Locate the cell with the specified text and output its [x, y] center coordinate. 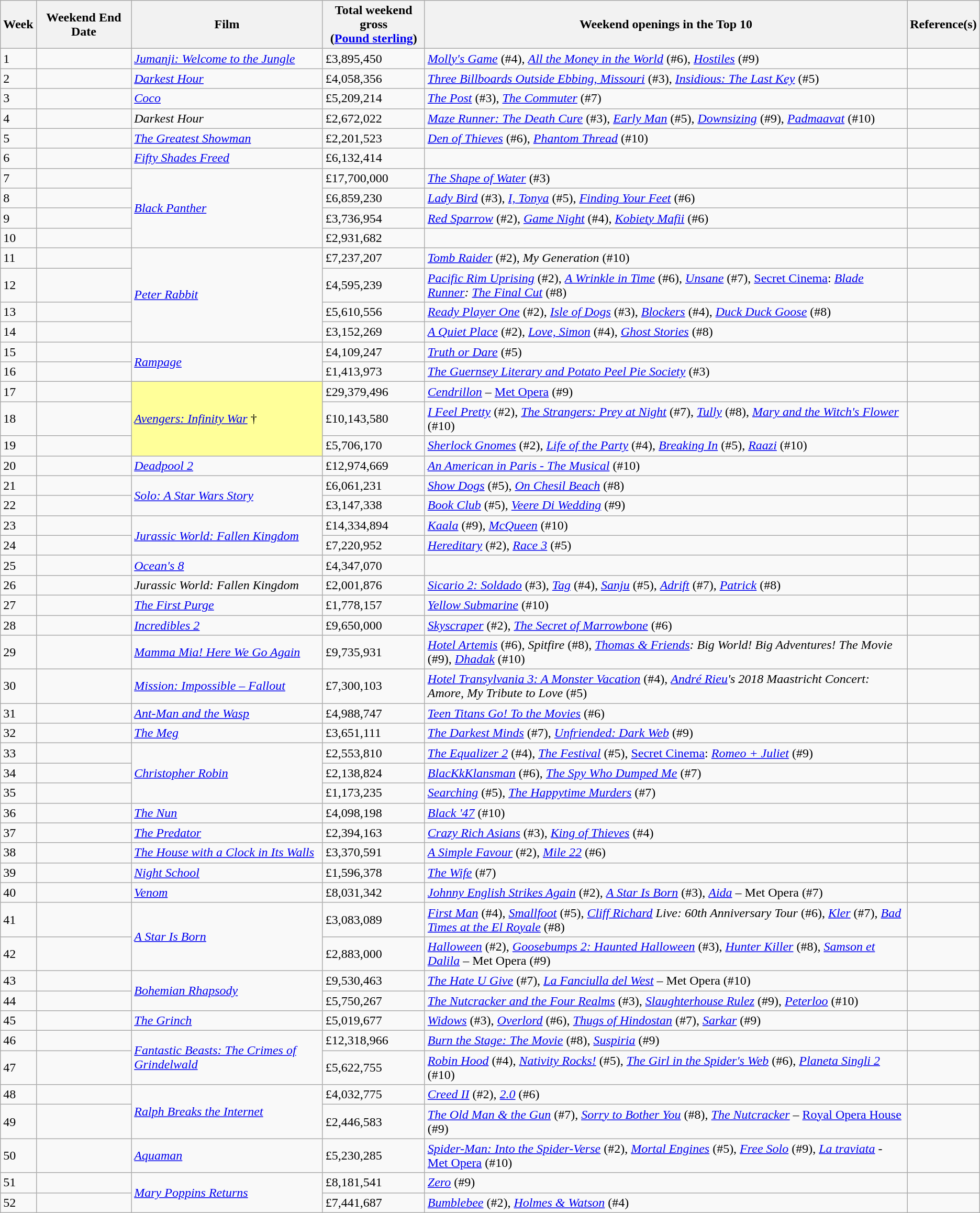
£5,750,267 [374, 1001]
£8,031,342 [374, 892]
5 [18, 138]
35 [18, 793]
11 [18, 258]
Red Sparrow (#2), Game Night (#4), Kobiety Mafii (#6) [666, 218]
Robin Hood (#4), Nativity Rocks! (#5), The Girl in the Spider's Web (#6), Planeta Singli 2 (#10) [666, 1067]
BlacKkKlansman (#6), The Spy Who Dumped Me (#7) [666, 773]
Burn the Stage: The Movie (#8), Suspiria (#9) [666, 1041]
Ready Player One (#2), Isle of Dogs (#3), Blockers (#4), Duck Duck Goose (#8) [666, 312]
An American in Paris - The Musical (#10) [666, 466]
25 [18, 565]
Bohemian Rhapsody [227, 990]
52 [18, 1203]
Three Billboards Outside Ebbing, Missouri (#3), Insidious: The Last Key (#5) [666, 79]
Peter Rabbit [227, 294]
18 [18, 419]
£4,032,775 [374, 1095]
£4,347,070 [374, 565]
£10,143,580 [374, 419]
£7,220,952 [374, 545]
Night School [227, 873]
Reference(s) [943, 25]
Jumanji: Welcome to the Jungle [227, 59]
A Simple Favour (#2), Mile 22 (#6) [666, 853]
37 [18, 833]
Black Panther [227, 208]
The Nutcracker and the Four Realms (#3), Slaughterhouse Rulez (#9), Peterloo (#10) [666, 1001]
Show Dogs (#5), On Chesil Beach (#8) [666, 486]
Black '47 (#10) [666, 813]
Den of Thieves (#6), Phantom Thread (#10) [666, 138]
£3,736,954 [374, 218]
The Greatest Showman [227, 138]
£7,300,103 [374, 686]
13 [18, 312]
The Nun [227, 813]
The House with a Clock in Its Walls [227, 853]
Johnny English Strikes Again (#2), A Star Is Born (#3), Aida – Met Opera (#7) [666, 892]
I Feel Pretty (#2), The Strangers: Prey at Night (#7), Tully (#8), Mary and the Witch's Flower (#10) [666, 419]
28 [18, 625]
£5,019,677 [374, 1021]
£14,334,894 [374, 525]
34 [18, 773]
£3,083,089 [374, 920]
£7,237,207 [374, 258]
£1,413,973 [374, 372]
1 [18, 59]
48 [18, 1095]
2 [18, 79]
19 [18, 446]
£6,859,230 [374, 198]
£7,441,687 [374, 1203]
£6,132,414 [374, 158]
Coco [227, 98]
A Quiet Place (#2), Love, Simon (#4), Ghost Stories (#8) [666, 332]
Teen Titans Go! To the Movies (#6) [666, 713]
The Old Man & the Gun (#7), Sorry to Bother You (#8), The Nutcracker – Royal Opera House (#9) [666, 1122]
33 [18, 753]
Solo: A Star Wars Story [227, 495]
Mamma Mia! Here We Go Again [227, 653]
Sherlock Gnomes (#2), Life of the Party (#4), Breaking In (#5), Raazi (#10) [666, 446]
£1,778,157 [374, 605]
20 [18, 466]
Kaala (#9), McQueen (#10) [666, 525]
£5,209,214 [374, 98]
£2,931,682 [374, 238]
17 [18, 392]
Avengers: Infinity War † [227, 419]
26 [18, 585]
Molly's Game (#4), All the Money in the World (#6), Hostiles (#9) [666, 59]
41 [18, 920]
£2,001,876 [374, 585]
Week [18, 25]
£8,181,541 [374, 1183]
The First Purge [227, 605]
£9,650,000 [374, 625]
Fifty Shades Freed [227, 158]
Cendrillon – Met Opera (#9) [666, 392]
43 [18, 980]
£9,530,463 [374, 980]
Halloween (#2), Goosebumps 2: Haunted Halloween (#3), Hunter Killer (#8), Samson et Dalila – Met Opera (#9) [666, 953]
The Grinch [227, 1021]
4 [18, 118]
Tomb Raider (#2), My Generation (#10) [666, 258]
The Predator [227, 833]
Weekend openings in the Top 10 [666, 25]
Lady Bird (#3), I, Tonya (#5), Finding Your Feet (#6) [666, 198]
Film [227, 25]
£3,370,591 [374, 853]
The Guernsey Literary and Potato Peel Pie Society (#3) [666, 372]
50 [18, 1155]
51 [18, 1183]
£3,651,111 [374, 733]
£2,883,000 [374, 953]
£4,098,198 [374, 813]
£2,446,583 [374, 1122]
Christopher Robin [227, 773]
£2,672,022 [374, 118]
29 [18, 653]
£3,895,450 [374, 59]
39 [18, 873]
Mary Poppins Returns [227, 1193]
23 [18, 525]
The Hate U Give (#7), La Fanciulla del West – Met Opera (#10) [666, 980]
Weekend End Date [84, 25]
The Wife (#7) [666, 873]
Truth or Dare (#5) [666, 352]
£9,735,931 [374, 653]
£5,230,285 [374, 1155]
Ocean's 8 [227, 565]
3 [18, 98]
£17,700,000 [374, 178]
Zero (#9) [666, 1183]
£3,147,338 [374, 505]
Rampage [227, 362]
31 [18, 713]
15 [18, 352]
24 [18, 545]
14 [18, 332]
45 [18, 1021]
£1,596,378 [374, 873]
£4,595,239 [374, 285]
16 [18, 372]
Sicario 2: Soldado (#3), Tag (#4), Sanju (#5), Adrift (#7), Patrick (#8) [666, 585]
36 [18, 813]
£4,058,356 [374, 79]
Hereditary (#2), Race 3 (#5) [666, 545]
22 [18, 505]
Incredibles 2 [227, 625]
The Shape of Water (#3) [666, 178]
£3,152,269 [374, 332]
Deadpool 2 [227, 466]
47 [18, 1067]
Maze Runner: The Death Cure (#3), Early Man (#5), Downsizing (#9), Padmaavat (#10) [666, 118]
The Equalizer 2 (#4), The Festival (#5), Secret Cinema: Romeo + Juliet (#9) [666, 753]
32 [18, 733]
30 [18, 686]
Book Club (#5), Veere Di Wedding (#9) [666, 505]
Spider-Man: Into the Spider-Verse (#2), Mortal Engines (#5), Free Solo (#9), La traviata - Met Opera (#10) [666, 1155]
Hotel Transylvania 3: A Monster Vacation (#4), André Rieu's 2018 Maastricht Concert: Amore, My Tribute to Love (#5) [666, 686]
£2,138,824 [374, 773]
£12,974,669 [374, 466]
9 [18, 218]
46 [18, 1041]
7 [18, 178]
10 [18, 238]
21 [18, 486]
Skyscraper (#2), The Secret of Marrowbone (#6) [666, 625]
Creed II (#2), 2.0 (#6) [666, 1095]
Total weekend gross(Pound sterling) [374, 25]
Fantastic Beasts: The Crimes of Grindelwald [227, 1058]
£4,988,747 [374, 713]
Widows (#3), Overlord (#6), Thugs of Hindostan (#7), Sarkar (#9) [666, 1021]
Yellow Submarine (#10) [666, 605]
38 [18, 853]
44 [18, 1001]
12 [18, 285]
£2,201,523 [374, 138]
Pacific Rim Uprising (#2), A Wrinkle in Time (#6), Unsane (#7), Secret Cinema: Blade Runner: The Final Cut (#8) [666, 285]
The Post (#3), The Commuter (#7) [666, 98]
27 [18, 605]
£5,706,170 [374, 446]
Mission: Impossible – Fallout [227, 686]
A Star Is Born [227, 936]
Bumblebee (#2), Holmes & Watson (#4) [666, 1203]
49 [18, 1122]
Ant-Man and the Wasp [227, 713]
£12,318,966 [374, 1041]
Venom [227, 892]
£1,173,235 [374, 793]
£4,109,247 [374, 352]
£2,553,810 [374, 753]
6 [18, 158]
£6,061,231 [374, 486]
First Man (#4), Smallfoot (#5), Cliff Richard Live: 60th Anniversary Tour (#6), Kler (#7), Bad Times at the El Royale (#8) [666, 920]
Searching (#5), The Happytime Murders (#7) [666, 793]
42 [18, 953]
Crazy Rich Asians (#3), King of Thieves (#4) [666, 833]
The Meg [227, 733]
The Darkest Minds (#7), Unfriended: Dark Web (#9) [666, 733]
Ralph Breaks the Internet [227, 1111]
Aquaman [227, 1155]
£29,379,496 [374, 392]
Hotel Artemis (#6), Spitfire (#8), Thomas & Friends: Big World! Big Adventures! The Movie (#9), Dhadak (#10) [666, 653]
£5,610,556 [374, 312]
40 [18, 892]
8 [18, 198]
£2,394,163 [374, 833]
£5,622,755 [374, 1067]
